Extract the (x, y) coordinate from the center of the cell holding the provided text.  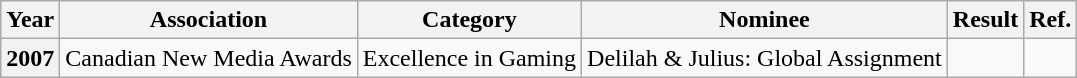
Year (30, 20)
Excellence in Gaming (469, 58)
Nominee (765, 20)
Ref. (1050, 20)
Association (208, 20)
Result (985, 20)
Delilah & Julius: Global Assignment (765, 58)
Canadian New Media Awards (208, 58)
2007 (30, 58)
Category (469, 20)
